Provide the [x, y] coordinate of the cell's center where the given text is located.  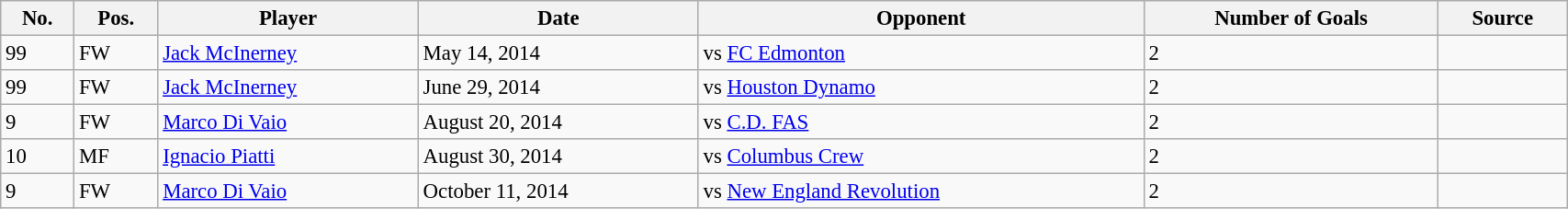
October 11, 2014 [558, 192]
vs C.D. FAS [920, 122]
Player [288, 18]
August 30, 2014 [558, 157]
Pos. [116, 18]
May 14, 2014 [558, 53]
MF [116, 157]
vs Columbus Crew [920, 157]
June 29, 2014 [558, 87]
vs FC Edmonton [920, 53]
10 [38, 157]
August 20, 2014 [558, 122]
No. [38, 18]
Opponent [920, 18]
vs Houston Dynamo [920, 87]
Date [558, 18]
Number of Goals [1292, 18]
Source [1503, 18]
vs New England Revolution [920, 192]
Ignacio Piatti [288, 157]
